Scan for the cell matching the given text and deliver its (x, y) coordinate at center. 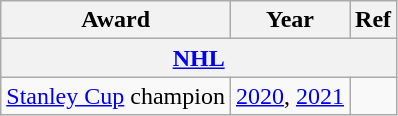
2020, 2021 (290, 96)
Year (290, 20)
Stanley Cup champion (116, 96)
NHL (199, 58)
Ref (374, 20)
Award (116, 20)
